Identify which cell holds the provided text, then report its (X, Y) central coordinate. 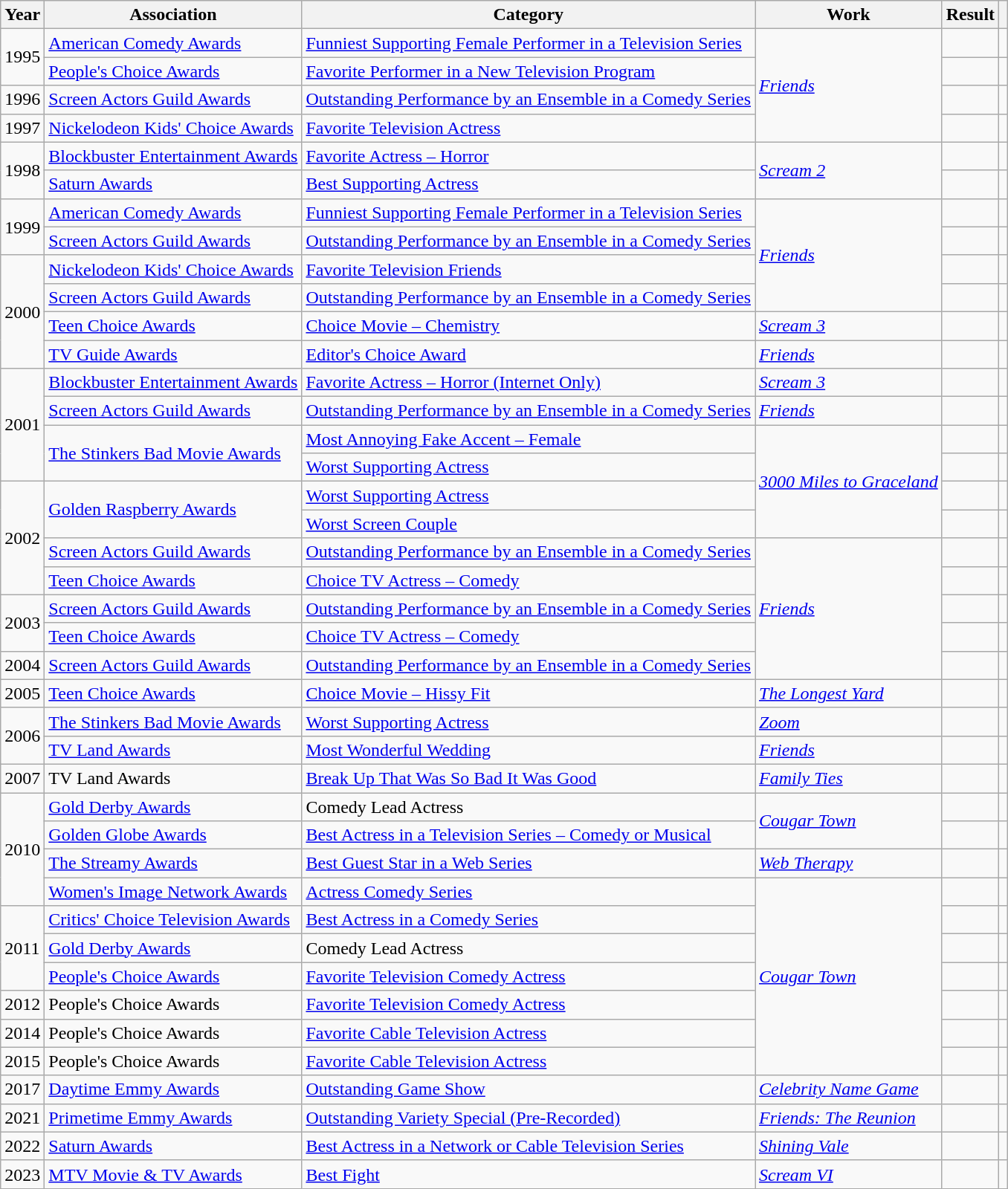
Break Up That Was So Bad It Was Good (529, 778)
Editor's Choice Award (529, 354)
2007 (22, 778)
TV Guide Awards (173, 354)
2021 (22, 1118)
1999 (22, 227)
2011 (22, 948)
The Longest Yard (849, 693)
2010 (22, 849)
2022 (22, 1146)
Critics' Choice Television Awards (173, 920)
Most Annoying Fake Accent – Female (529, 439)
Choice Movie – Hissy Fit (529, 693)
2017 (22, 1089)
Best Supporting Actress (529, 184)
Favorite Television Actress (529, 128)
Web Therapy (849, 864)
Worst Screen Couple (529, 524)
2012 (22, 1005)
Golden Raspberry Awards (173, 510)
Outstanding Game Show (529, 1089)
2005 (22, 693)
Family Ties (849, 778)
Women's Image Network Awards (173, 892)
2002 (22, 538)
2000 (22, 311)
MTV Movie & TV Awards (173, 1174)
Daytime Emmy Awards (173, 1089)
2004 (22, 665)
Favorite Television Friends (529, 269)
1997 (22, 128)
Friends: The Reunion (849, 1118)
2006 (22, 736)
2001 (22, 425)
Actress Comedy Series (529, 892)
Association (173, 15)
Most Wonderful Wedding (529, 750)
2014 (22, 1033)
Category (529, 15)
2015 (22, 1061)
Favorite Actress – Horror (529, 156)
Choice Movie – Chemistry (529, 325)
Favorite Actress – Horror (Internet Only) (529, 383)
Best Fight (529, 1174)
Shining Vale (849, 1146)
1995 (22, 57)
Celebrity Name Game (849, 1089)
Scream VI (849, 1174)
The Streamy Awards (173, 864)
3000 Miles to Graceland (849, 482)
Work (849, 15)
Result (970, 15)
Primetime Emmy Awards (173, 1118)
Best Guest Star in a Web Series (529, 864)
2023 (22, 1174)
Best Actress in a Comedy Series (529, 920)
2003 (22, 623)
Golden Globe Awards (173, 835)
Outstanding Variety Special (Pre-Recorded) (529, 1118)
1996 (22, 100)
Year (22, 15)
1998 (22, 170)
Favorite Performer in a New Television Program (529, 71)
Zoom (849, 722)
Best Actress in a Television Series – Comedy or Musical (529, 835)
Best Actress in a Network or Cable Television Series (529, 1146)
Scream 2 (849, 170)
